Identify which cell holds the provided text, then report its (X, Y) central coordinate. 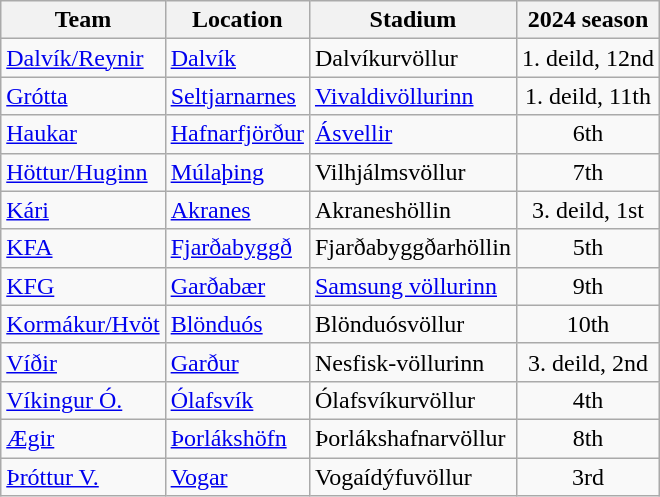
Kormákur/Hvöt (83, 324)
Dalvík (237, 58)
3. deild, 2nd (588, 362)
Grótta (83, 96)
Vogaídýfuvöllur (412, 477)
Team (83, 20)
7th (588, 172)
Blönduósvöllur (412, 324)
Ólafsvíkurvöllur (412, 400)
Vogar (237, 477)
3rd (588, 477)
Múlaþing (237, 172)
Dalvíkurvöllur (412, 58)
Þorlákshafnarvöllur (412, 438)
Víðir (83, 362)
8th (588, 438)
Fjarðabyggð (237, 248)
Víkingur Ó. (83, 400)
Vivaldivöllurinn (412, 96)
4th (588, 400)
2024 season (588, 20)
Location (237, 20)
Vilhjálmsvöllur (412, 172)
Garðabær (237, 286)
Stadium (412, 20)
Ásvellir (412, 134)
9th (588, 286)
Höttur/Huginn (83, 172)
Nesfisk-völlurinn (412, 362)
6th (588, 134)
Samsung völlurinn (412, 286)
Fjarðabyggðarhöllin (412, 248)
Dalvík/Reynir (83, 58)
Þorlákshöfn (237, 438)
Akraneshöllin (412, 210)
KFA (83, 248)
Haukar (83, 134)
Akranes (237, 210)
10th (588, 324)
Ægir (83, 438)
Seltjarnarnes (237, 96)
5th (588, 248)
Kári (83, 210)
3. deild, 1st (588, 210)
1. deild, 11th (588, 96)
1. deild, 12nd (588, 58)
Hafnarfjörður (237, 134)
Garður (237, 362)
Ólafsvík (237, 400)
KFG (83, 286)
Blönduós (237, 324)
Þróttur V. (83, 477)
